Locate the cell with the specified text and output its (X, Y) center coordinate. 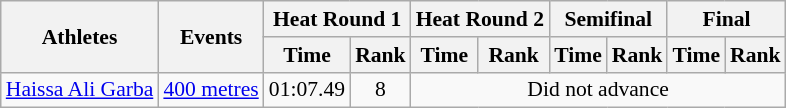
Final (726, 19)
Athletes (80, 36)
Heat Round 2 (480, 19)
Did not advance (598, 90)
400 metres (210, 90)
Events (210, 36)
Haissa Ali Garba (80, 90)
8 (380, 90)
Semifinal (608, 19)
Heat Round 1 (338, 19)
01:07.49 (307, 90)
